Extract the [X, Y] coordinate from the center of the cell holding the provided text.  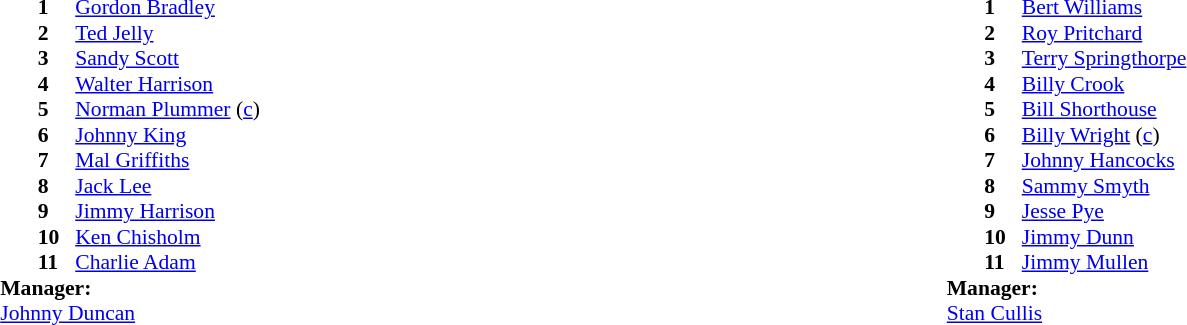
Mal Griffiths [225, 161]
Ted Jelly [225, 33]
Charlie Adam [225, 263]
Ken Chisholm [225, 237]
Jack Lee [225, 186]
Walter Harrison [225, 84]
Sandy Scott [225, 59]
Jimmy Harrison [225, 211]
Johnny King [225, 135]
Manager: [188, 288]
Norman Plummer (c) [225, 109]
